Pinpoint the cell where the given text exists, returning its (X, Y) midpoint coordinate. 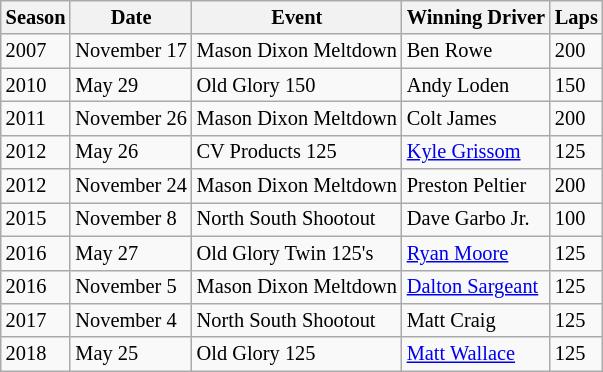
Event (297, 17)
Date (130, 17)
Laps (576, 17)
November 24 (130, 186)
May 29 (130, 85)
Kyle Grissom (476, 152)
Dave Garbo Jr. (476, 219)
2011 (36, 118)
Winning Driver (476, 17)
November 17 (130, 51)
Ryan Moore (476, 253)
Old Glory 150 (297, 85)
150 (576, 85)
Matt Craig (476, 320)
2015 (36, 219)
100 (576, 219)
Old Glory 125 (297, 354)
2017 (36, 320)
May 26 (130, 152)
2010 (36, 85)
2018 (36, 354)
CV Products 125 (297, 152)
November 8 (130, 219)
November 26 (130, 118)
November 4 (130, 320)
November 5 (130, 287)
Preston Peltier (476, 186)
Old Glory Twin 125's (297, 253)
Matt Wallace (476, 354)
Season (36, 17)
May 27 (130, 253)
Ben Rowe (476, 51)
Colt James (476, 118)
2007 (36, 51)
May 25 (130, 354)
Andy Loden (476, 85)
Dalton Sargeant (476, 287)
